Find where the given text appears and provide that cell's center as [x, y] coordinate. 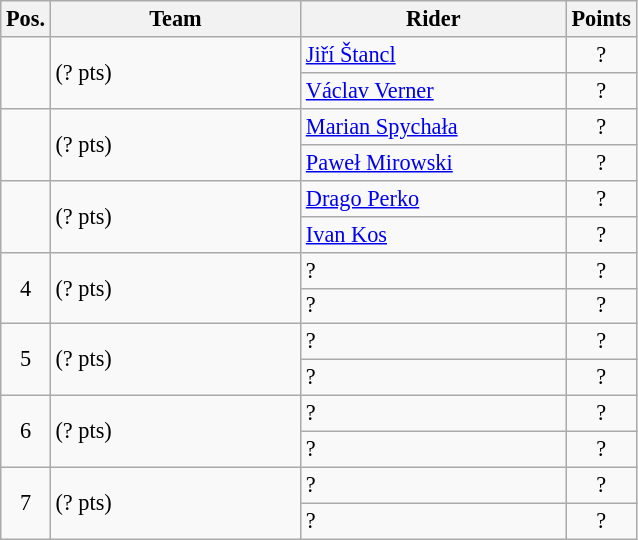
Marian Spychała [434, 126]
Rider [434, 19]
Ivan Kos [434, 234]
Drago Perko [434, 198]
Jiří Štancl [434, 55]
6 [26, 432]
Team [175, 19]
Paweł Mirowski [434, 162]
7 [26, 503]
5 [26, 360]
4 [26, 288]
Václav Verner [434, 90]
Pos. [26, 19]
Points [601, 19]
